Extract the [X, Y] coordinate from the center of the cell holding the provided text.  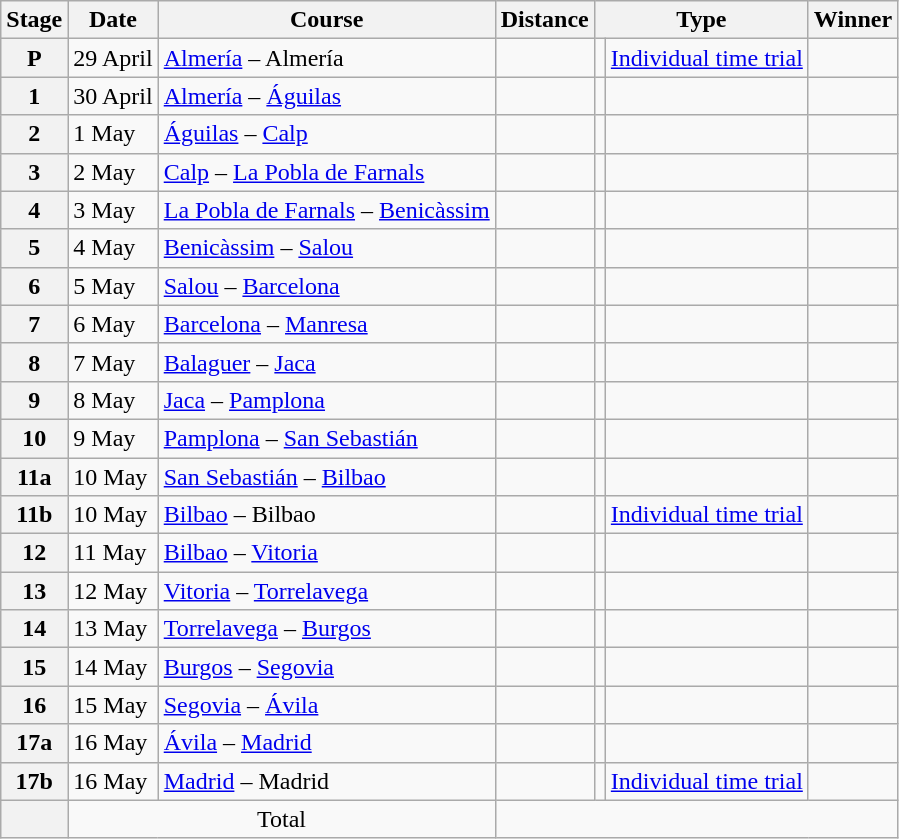
16 [34, 705]
12 [34, 553]
5 [34, 248]
Stage [34, 20]
14 May [113, 667]
Vitoria – Torrelavega [326, 591]
Almería – Almería [326, 58]
30 April [113, 96]
Salou – Barcelona [326, 286]
Barcelona – Manresa [326, 324]
12 May [113, 591]
10 [34, 438]
Type [701, 20]
15 May [113, 705]
Course [326, 20]
Torrelavega – Burgos [326, 629]
6 May [113, 324]
7 [34, 324]
17b [34, 781]
1 May [113, 134]
P [34, 58]
13 [34, 591]
Date [113, 20]
4 [34, 210]
8 May [113, 400]
Bilbao – Bilbao [326, 515]
8 [34, 362]
2 May [113, 172]
Balaguer – Jaca [326, 362]
11 May [113, 553]
Bilbao – Vitoria [326, 553]
Burgos – Segovia [326, 667]
Jaca – Pamplona [326, 400]
Ávila – Madrid [326, 743]
Pamplona – San Sebastián [326, 438]
Águilas – Calp [326, 134]
San Sebastián – Bilbao [326, 477]
La Pobla de Farnals – Benicàssim [326, 210]
Benicàssim – Salou [326, 248]
11a [34, 477]
29 April [113, 58]
6 [34, 286]
1 [34, 96]
11b [34, 515]
3 May [113, 210]
Total [282, 819]
Madrid – Madrid [326, 781]
17a [34, 743]
5 May [113, 286]
3 [34, 172]
Segovia – Ávila [326, 705]
Almería – Águilas [326, 96]
13 May [113, 629]
14 [34, 629]
Calp – La Pobla de Farnals [326, 172]
Winner [852, 20]
9 May [113, 438]
4 May [113, 248]
7 May [113, 362]
9 [34, 400]
Distance [544, 20]
15 [34, 667]
2 [34, 134]
